Capture the cell that displays the provided text and extract its [X, Y] central coordinate. 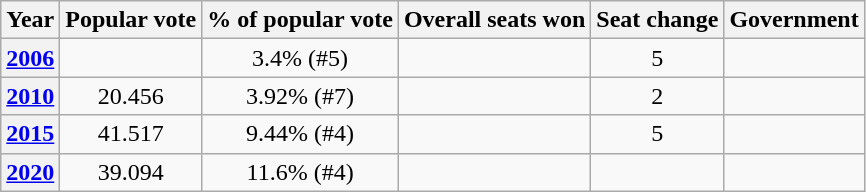
2 [658, 96]
Government [794, 20]
41.517 [131, 134]
2006 [30, 58]
3.92% (#7) [300, 96]
Year [30, 20]
20.456 [131, 96]
3.4% (#5) [300, 58]
Popular vote [131, 20]
% of popular vote [300, 20]
2010 [30, 96]
2020 [30, 172]
2015 [30, 134]
Overall seats won [494, 20]
9.44% (#4) [300, 134]
Seat change [658, 20]
11.6% (#4) [300, 172]
39.094 [131, 172]
